Search for the cell housing the specified text and yield its [X, Y] center coordinate. 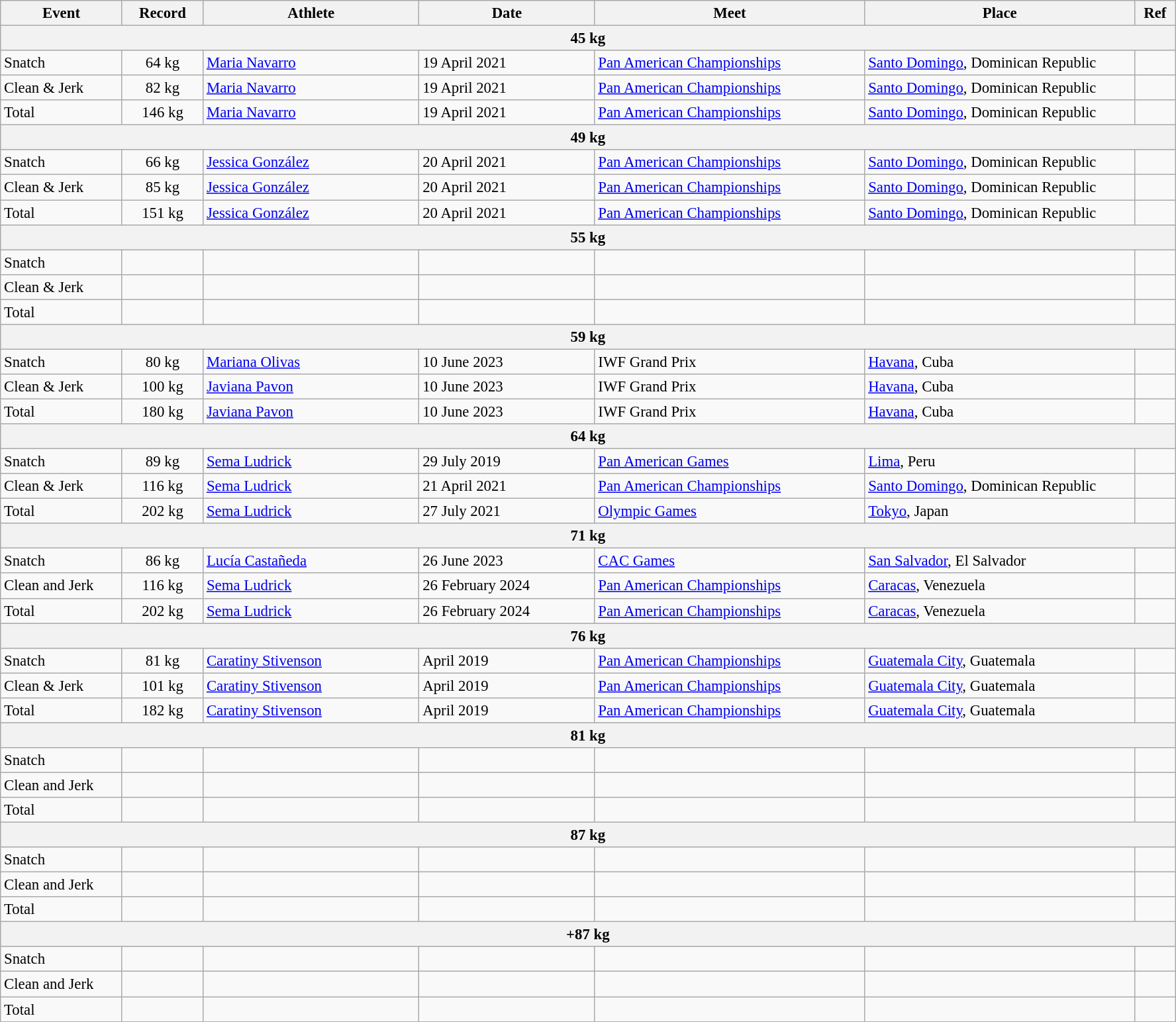
182 kg [162, 711]
101 kg [162, 686]
CAC Games [730, 561]
21 April 2021 [507, 486]
Athlete [311, 13]
146 kg [162, 113]
26 June 2023 [507, 561]
Meet [730, 13]
Lucía Castañeda [311, 561]
Date [507, 13]
71 kg [588, 536]
85 kg [162, 187]
45 kg [588, 38]
Tokyo, Japan [1000, 511]
55 kg [588, 237]
100 kg [162, 387]
Mariana Olivas [311, 362]
89 kg [162, 462]
87 kg [588, 835]
San Salvador, El Salvador [1000, 561]
Lima, Peru [1000, 462]
Record [162, 13]
+87 kg [588, 935]
59 kg [588, 337]
Place [1000, 13]
76 kg [588, 636]
80 kg [162, 362]
66 kg [162, 162]
49 kg [588, 138]
Olympic Games [730, 511]
Ref [1155, 13]
180 kg [162, 411]
27 July 2021 [507, 511]
151 kg [162, 213]
86 kg [162, 561]
82 kg [162, 88]
Pan American Games [730, 462]
29 July 2019 [507, 462]
Event [62, 13]
